Capture the cell that displays the provided text and extract its (X, Y) central coordinate. 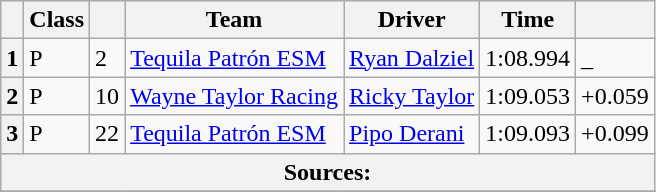
Pipo Derani (412, 134)
22 (108, 134)
1:09.093 (528, 134)
Team (234, 20)
+0.099 (616, 134)
3 (12, 134)
Time (528, 20)
10 (108, 96)
Sources: (328, 172)
+0.059 (616, 96)
1:09.053 (528, 96)
1:08.994 (528, 58)
Wayne Taylor Racing (234, 96)
Ryan Dalziel (412, 58)
Ricky Taylor (412, 96)
_ (616, 58)
Driver (412, 20)
Class (57, 20)
1 (12, 58)
